Identify which cell holds the provided text, then report its [X, Y] central coordinate. 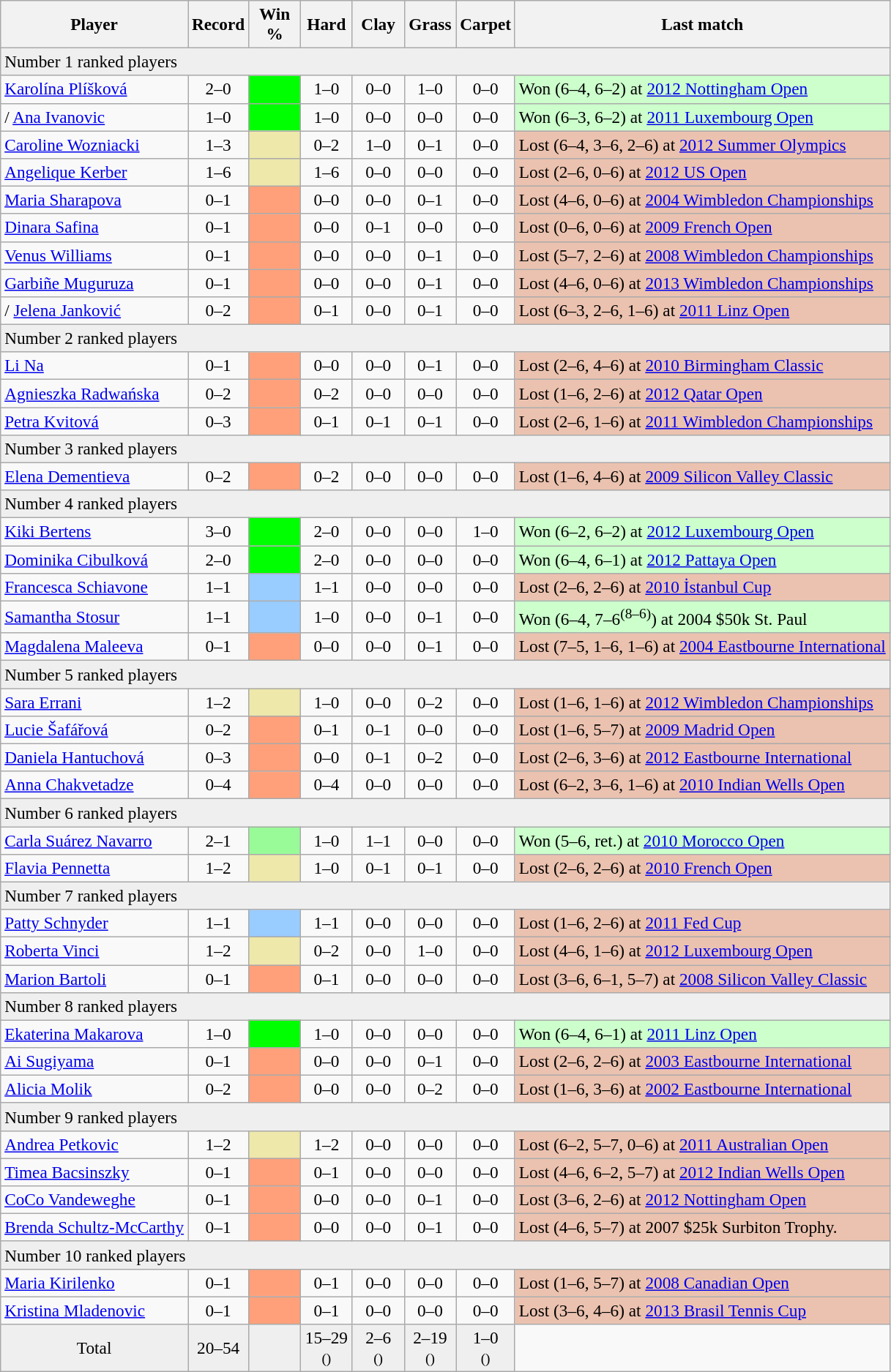
Lost (6–2, 5–7, 0–6) at 2011 Australian Open [702, 1144]
Lost (3–6, 2–6) at 2012 Nottingham Open [702, 1199]
Won (6–2, 6–2) at 2012 Luxembourg Open [702, 531]
Lost (1–6, 1–6) at 2012 Wimbledon Championships [702, 702]
Lost (2–6, 1–6) at 2011 Wimbledon Championships [702, 421]
Timea Bacsinszky [94, 1172]
Lost (3–6, 6–1, 5–7) at 2008 Silicon Valley Classic [702, 978]
Patty Schnyder [94, 923]
Li Na [94, 366]
Elena Dementieva [94, 476]
Lost (6–4, 3–6, 2–6) at 2012 Summer Olympics [702, 144]
Petra Kvitová [94, 421]
Magdalena Maleeva [94, 647]
Last match [702, 23]
Number 3 ranked players [445, 449]
Roberta Vinci [94, 951]
Won (6–4, 6–2) at 2012 Nottingham Open [702, 89]
2–19 () [430, 1348]
Won (6–4, 6–1) at 2012 Pattaya Open [702, 559]
Lost (6–3, 2–6, 1–6) at 2011 Linz Open [702, 310]
Lost (5–7, 2–6) at 2008 Wimbledon Championships [702, 255]
Won (5–6, ret.) at 2010 Morocco Open [702, 840]
Flavia Pennetta [94, 868]
Dominika Cibulková [94, 559]
Player [94, 23]
Lost (4–6, 6–2, 5–7) at 2012 Indian Wells Open [702, 1172]
Agnieszka Radwańska [94, 393]
Won (6–3, 6–2) at 2011 Luxembourg Open [702, 117]
Lost (6–2, 3–6, 1–6) at 2010 Indian Wells Open [702, 785]
Kristina Mladenovic [94, 1310]
Lost (2–6, 2–6) at 2003 Eastbourne International [702, 1061]
Brenda Schultz-McCarthy [94, 1227]
Lost (2–6, 0–6) at 2012 US Open [702, 172]
Carpet [486, 23]
Number 2 ranked players [445, 338]
Maria Sharapova [94, 200]
Number 7 ranked players [445, 896]
Alicia Molik [94, 1089]
/ Ana Ivanovic [94, 117]
Lost (4–6, 0–6) at 2004 Wimbledon Championships [702, 200]
Lost (1–6, 5–7) at 2009 Madrid Open [702, 730]
3–0 [218, 531]
Lost (2–6, 2–6) at 2010 French Open [702, 868]
Number 5 ranked players [445, 674]
Carla Suárez Navarro [94, 840]
Won (6–4, 6–1) at 2011 Linz Open [702, 1034]
Record [218, 23]
Venus Williams [94, 255]
Lost (2–6, 2–6) at 2010 İstanbul Cup [702, 587]
Daniela Hantuchová [94, 757]
Sara Errani [94, 702]
Lost (0–6, 0–6) at 2009 French Open [702, 228]
2–1 [218, 840]
1–0 () [486, 1348]
CoCo Vandeweghe [94, 1199]
Lost (1–6, 4–6) at 2009 Silicon Valley Classic [702, 476]
20–54 [218, 1348]
/ Jelena Janković [94, 310]
Total [94, 1348]
Lost (7–5, 1–6, 1–6) at 2004 Eastbourne International [702, 647]
Dinara Safina [94, 228]
Lost (1–6, 3–6) at 2002 Eastbourne International [702, 1089]
Anna Chakvetadze [94, 785]
Number 9 ranked players [445, 1117]
Garbiñe Muguruza [94, 282]
Win % [275, 23]
Caroline Wozniacki [94, 144]
Number 6 ranked players [445, 812]
Ai Sugiyama [94, 1061]
Lost (1–6, 2–6) at 2012 Qatar Open [702, 393]
15–29 () [327, 1348]
Lost (4–6, 0–6) at 2013 Wimbledon Championships [702, 282]
Kiki Bertens [94, 531]
Ekaterina Makarova [94, 1034]
Won (6–4, 7–6(8–6)) at 2004 $50k St. Paul [702, 617]
Lost (3–6, 4–6) at 2013 Brasil Tennis Cup [702, 1310]
Number 4 ranked players [445, 504]
Lost (2–6, 4–6) at 2010 Birmingham Classic [702, 366]
Andrea Petkovic [94, 1144]
Lost (1–6, 2–6) at 2011 Fed Cup [702, 923]
Hard [327, 23]
Number 10 ranked players [445, 1255]
Number 1 ranked players [445, 61]
Grass [430, 23]
Karolína Plíšková [94, 89]
Lost (1–6, 5–7) at 2008 Canadian Open [702, 1283]
2–6 () [378, 1348]
Samantha Stosur [94, 617]
Lost (2–6, 3–6) at 2012 Eastbourne International [702, 757]
Marion Bartoli [94, 978]
Maria Kirilenko [94, 1283]
Number 8 ranked players [445, 1006]
Lost (4–6, 1–6) at 2012 Luxembourg Open [702, 951]
Francesca Schiavone [94, 587]
Angelique Kerber [94, 172]
1–3 [218, 144]
Lost (4–6, 5–7) at 2007 $25k Surbiton Trophy. [702, 1227]
Clay [378, 23]
Lucie Šafářová [94, 730]
